Identify which cell holds the provided text, then report its (X, Y) central coordinate. 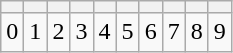
9 (220, 32)
8 (196, 32)
1 (36, 32)
3 (82, 32)
4 (104, 32)
2 (58, 32)
6 (150, 32)
0 (12, 32)
5 (128, 32)
7 (174, 32)
